For the text-containing cell, return its midpoint in (X, Y) coordinate format. 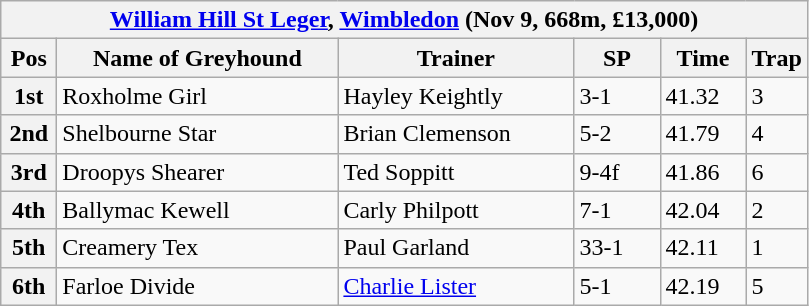
42.11 (703, 248)
Shelbourne Star (198, 134)
3-1 (617, 96)
3rd (29, 172)
33-1 (617, 248)
Droopys Shearer (198, 172)
Charlie Lister (456, 286)
Trap (776, 58)
1 (776, 248)
5 (776, 286)
Carly Philpott (456, 210)
Roxholme Girl (198, 96)
Pos (29, 58)
Hayley Keightly (456, 96)
5th (29, 248)
6th (29, 286)
4th (29, 210)
41.32 (703, 96)
9-4f (617, 172)
SP (617, 58)
Ballymac Kewell (198, 210)
5-2 (617, 134)
Brian Clemenson (456, 134)
Paul Garland (456, 248)
William Hill St Leger, Wimbledon (Nov 9, 668m, £13,000) (404, 20)
42.19 (703, 286)
41.79 (703, 134)
4 (776, 134)
Name of Greyhound (198, 58)
Ted Soppitt (456, 172)
42.04 (703, 210)
2nd (29, 134)
3 (776, 96)
Trainer (456, 58)
2 (776, 210)
7-1 (617, 210)
Creamery Tex (198, 248)
Farloe Divide (198, 286)
6 (776, 172)
5-1 (617, 286)
1st (29, 96)
Time (703, 58)
41.86 (703, 172)
